Find where the given text appears and provide that cell's center as (X, Y) coordinate. 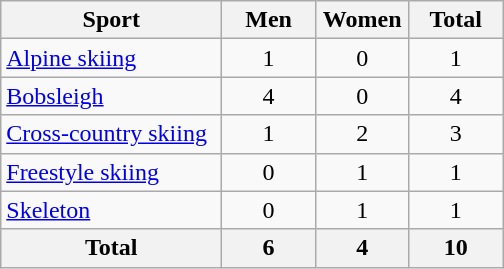
Women (362, 20)
Men (269, 20)
Alpine skiing (112, 58)
3 (456, 134)
Freestyle skiing (112, 172)
Skeleton (112, 210)
Sport (112, 20)
6 (269, 248)
Cross-country skiing (112, 134)
10 (456, 248)
2 (362, 134)
Bobsleigh (112, 96)
